Output the (x, y) coordinate of the center of the cell containing the given text.  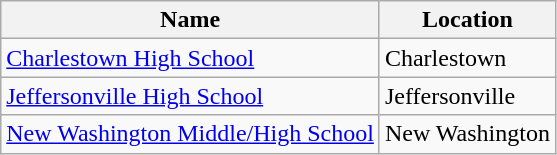
New Washington Middle/High School (190, 134)
Name (190, 20)
Charlestown High School (190, 58)
Jeffersonville High School (190, 96)
Location (467, 20)
Jeffersonville (467, 96)
Charlestown (467, 58)
New Washington (467, 134)
